Determine the [x, y] coordinate at the center of the cell enclosing the given text.  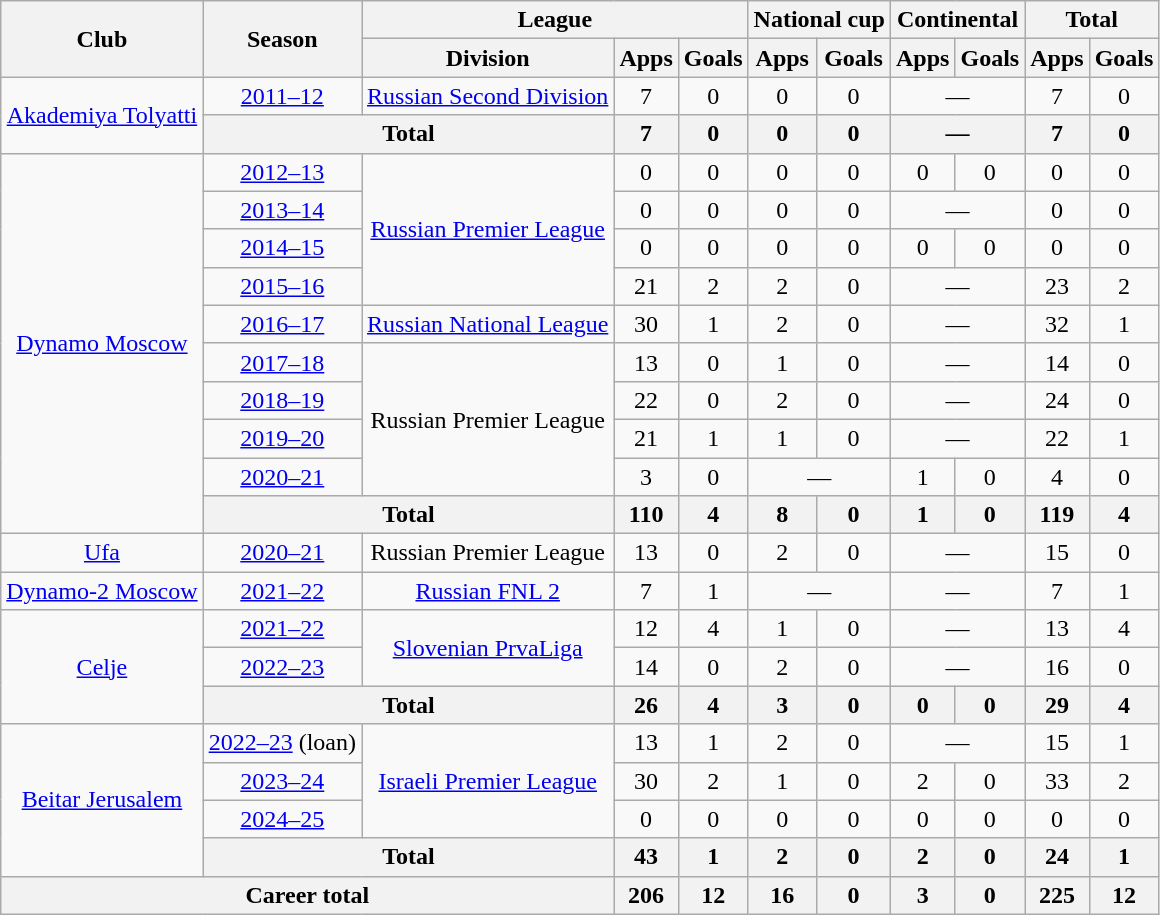
Israeli Premier League [488, 781]
Dynamo Moscow [102, 344]
Career total [308, 895]
2017–18 [282, 362]
119 [1057, 515]
2016–17 [282, 324]
2013–14 [282, 210]
Akademiya Tolyatti [102, 115]
2014–15 [282, 248]
2012–13 [282, 172]
2011–12 [282, 96]
Beitar Jerusalem [102, 800]
2022–23 (loan) [282, 743]
33 [1057, 781]
8 [782, 515]
Russian FNL 2 [488, 591]
Season [282, 39]
26 [646, 705]
League [556, 20]
2023–24 [282, 781]
Slovenian PrvaLiga [488, 648]
2019–20 [282, 438]
Continental [958, 20]
Ufa [102, 553]
43 [646, 857]
29 [1057, 705]
Russian Second Division [488, 96]
Dynamo-2 Moscow [102, 591]
Division [488, 58]
2024–25 [282, 819]
Celje [102, 667]
32 [1057, 324]
Club [102, 39]
Russian National League [488, 324]
23 [1057, 286]
225 [1057, 895]
206 [646, 895]
2018–19 [282, 400]
2015–16 [282, 286]
2022–23 [282, 667]
110 [646, 515]
National cup [819, 20]
